Extract the (X, Y) coordinate from the center of the cell holding the provided text.  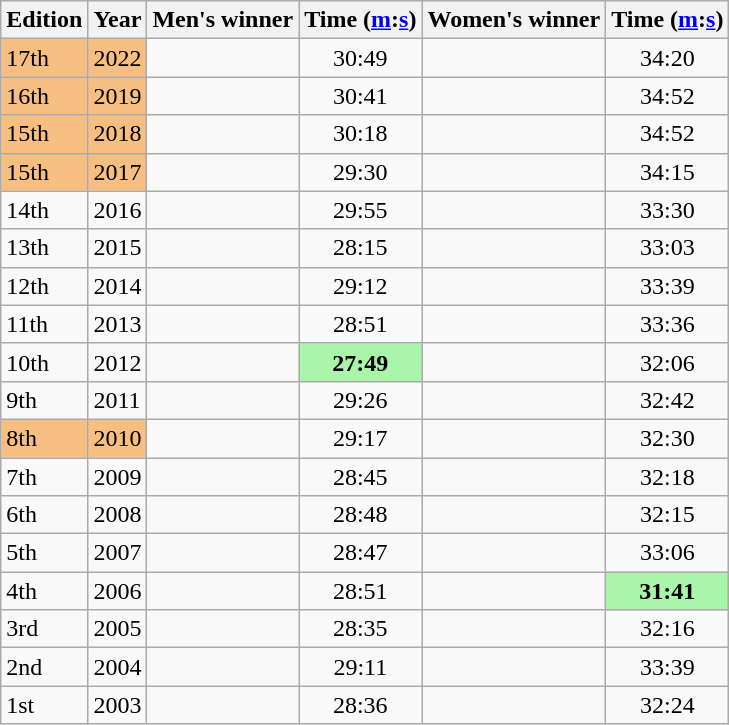
2012 (118, 362)
Edition (44, 20)
28:48 (360, 515)
2010 (118, 438)
11th (44, 324)
29:11 (360, 667)
2014 (118, 286)
2004 (118, 667)
32:18 (668, 477)
32:15 (668, 515)
33:30 (668, 210)
32:30 (668, 438)
30:18 (360, 134)
14th (44, 210)
17th (44, 58)
2011 (118, 400)
2009 (118, 477)
32:42 (668, 400)
34:20 (668, 58)
32:16 (668, 629)
Men's winner (223, 20)
33:03 (668, 248)
2017 (118, 172)
Women's winner (514, 20)
2015 (118, 248)
10th (44, 362)
12th (44, 286)
7th (44, 477)
2016 (118, 210)
30:49 (360, 58)
28:36 (360, 705)
28:47 (360, 553)
2019 (118, 96)
2007 (118, 553)
5th (44, 553)
27:49 (360, 362)
31:41 (668, 591)
16th (44, 96)
2005 (118, 629)
2022 (118, 58)
3rd (44, 629)
32:24 (668, 705)
33:06 (668, 553)
29:17 (360, 438)
29:55 (360, 210)
1st (44, 705)
30:41 (360, 96)
2006 (118, 591)
4th (44, 591)
2013 (118, 324)
9th (44, 400)
28:15 (360, 248)
6th (44, 515)
29:26 (360, 400)
32:06 (668, 362)
2008 (118, 515)
2nd (44, 667)
2018 (118, 134)
28:45 (360, 477)
34:15 (668, 172)
13th (44, 248)
29:30 (360, 172)
8th (44, 438)
28:35 (360, 629)
29:12 (360, 286)
2003 (118, 705)
Year (118, 20)
33:36 (668, 324)
